Search for the cell housing the specified text and yield its [x, y] center coordinate. 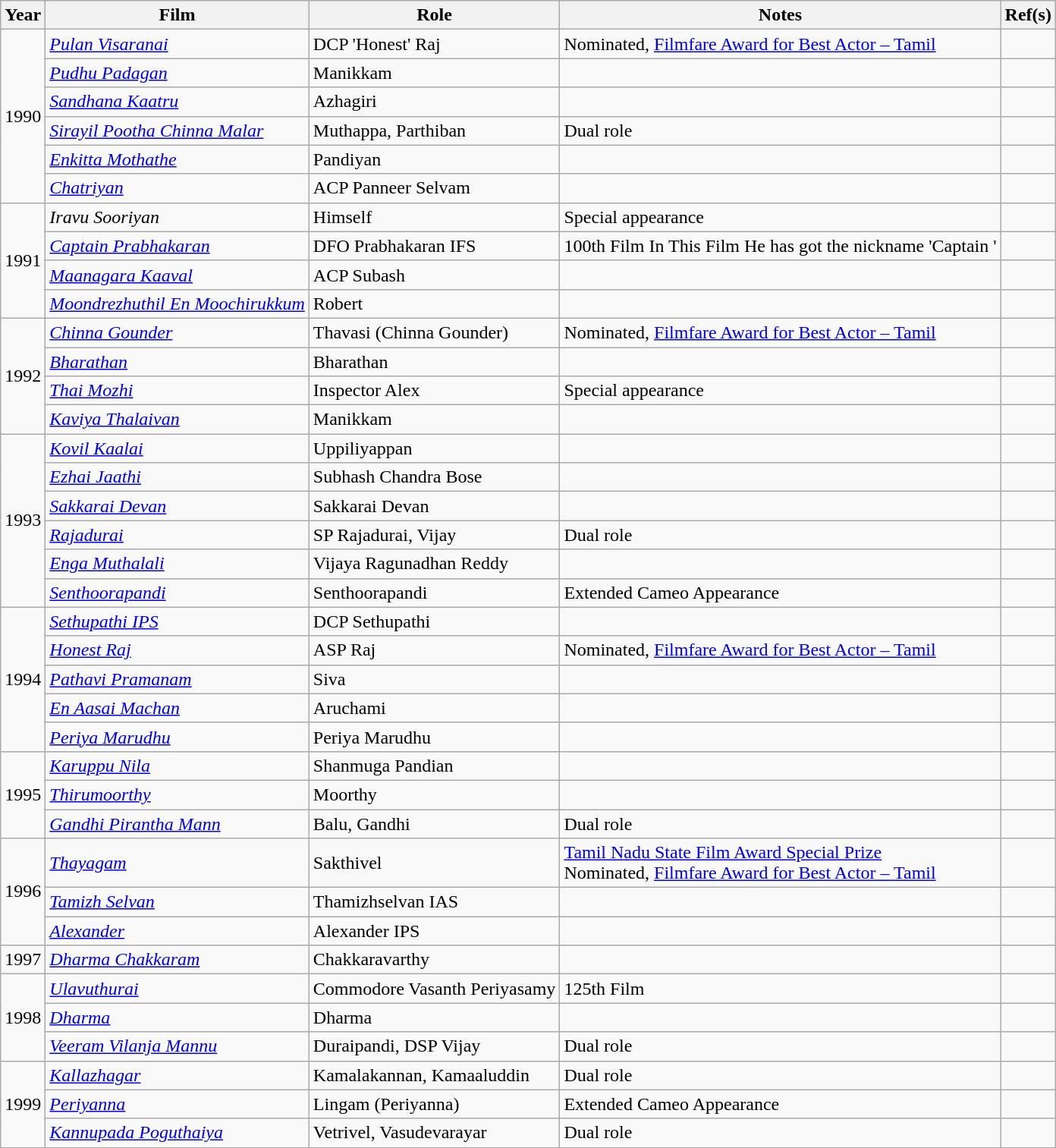
1991 [23, 260]
Uppiliyappan [434, 448]
Periyanna [178, 1104]
Sirayil Pootha Chinna Malar [178, 131]
Year [23, 15]
Kallazhagar [178, 1075]
Lingam (Periyanna) [434, 1104]
Pandiyan [434, 159]
Subhash Chandra Bose [434, 477]
Ref(s) [1028, 15]
1997 [23, 960]
Karuppu Nila [178, 766]
Tamil Nadu State Film Award Special PrizeNominated, Filmfare Award for Best Actor – Tamil [780, 863]
Shanmuga Pandian [434, 766]
Commodore Vasanth Periyasamy [434, 989]
Moorthy [434, 794]
Pathavi Pramanam [178, 679]
Thamizhselvan IAS [434, 902]
Veeram Vilanja Mannu [178, 1046]
1995 [23, 794]
Kaviya Thalaivan [178, 420]
Notes [780, 15]
Alexander [178, 931]
Thayagam [178, 863]
100th Film In This Film He has got the nickname 'Captain ' [780, 246]
Vijaya Ragunadhan Reddy [434, 564]
Enkitta Mothathe [178, 159]
ACP Subash [434, 275]
Thirumoorthy [178, 794]
Sandhana Kaatru [178, 102]
Film [178, 15]
Enga Muthalali [178, 564]
1999 [23, 1104]
Sakthivel [434, 863]
Inspector Alex [434, 391]
Chakkaravarthy [434, 960]
1994 [23, 679]
DCP 'Honest' Raj [434, 44]
En Aasai Machan [178, 708]
Duraipandi, DSP Vijay [434, 1046]
Muthappa, Parthiban [434, 131]
Siva [434, 679]
Alexander IPS [434, 931]
Sethupathi IPS [178, 621]
Ezhai Jaathi [178, 477]
SP Rajadurai, Vijay [434, 535]
1998 [23, 1017]
Iravu Sooriyan [178, 217]
Tamizh Selvan [178, 902]
1993 [23, 521]
Robert [434, 304]
Azhagiri [434, 102]
1992 [23, 376]
ACP Panneer Selvam [434, 188]
Thai Mozhi [178, 391]
Rajadurai [178, 535]
Gandhi Pirantha Mann [178, 823]
Kovil Kaalai [178, 448]
Dharma Chakkaram [178, 960]
Vetrivel, Vasudevarayar [434, 1133]
Captain Prabhakaran [178, 246]
Kannupada Poguthaiya [178, 1133]
Honest Raj [178, 650]
Kamalakannan, Kamaaluddin [434, 1075]
Chinna Gounder [178, 332]
125th Film [780, 989]
DCP Sethupathi [434, 621]
Ulavuthurai [178, 989]
Pudhu Padagan [178, 73]
DFO Prabhakaran IFS [434, 246]
ASP Raj [434, 650]
Pulan Visaranai [178, 44]
Moondrezhuthil En Moochirukkum [178, 304]
Himself [434, 217]
Maanagara Kaaval [178, 275]
Aruchami [434, 708]
1996 [23, 892]
1990 [23, 116]
Role [434, 15]
Balu, Gandhi [434, 823]
Thavasi (Chinna Gounder) [434, 332]
Chatriyan [178, 188]
